Scan for the cell matching the given text and deliver its [x, y] coordinate at center. 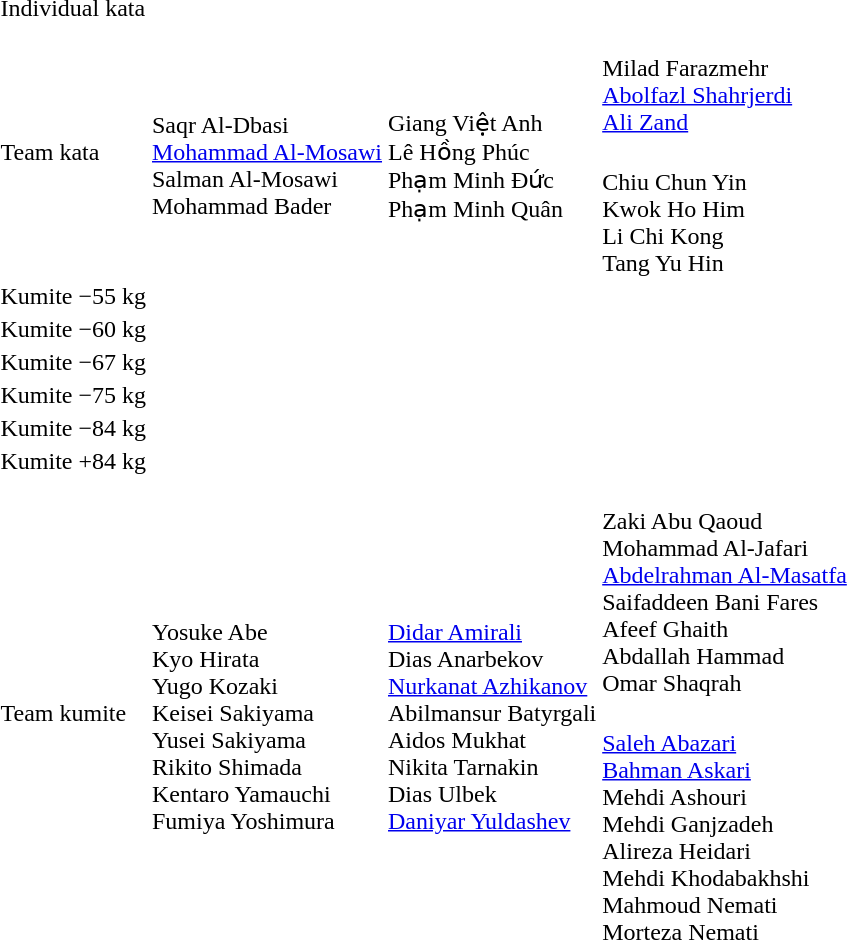
Saqr Al-DbasiMohammad Al-MosawiSalman Al-MosawiMohammad Bader [268, 152]
Giang Việt AnhLê Hồng PhúcPhạm Minh ĐứcPhạm Minh Quân [492, 152]
